Identify which cell holds the provided text, then report its [x, y] central coordinate. 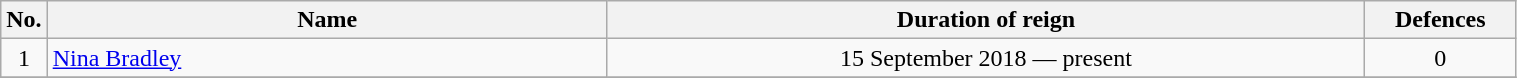
1 [24, 58]
0 [1441, 58]
15 September 2018 — present [986, 58]
No. [24, 20]
Duration of reign [986, 20]
Nina Bradley [327, 58]
Defences [1441, 20]
Name [327, 20]
